For the text-containing cell, return its midpoint in [x, y] coordinate format. 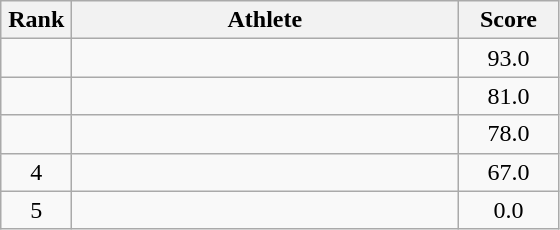
93.0 [508, 58]
81.0 [508, 96]
67.0 [508, 172]
Athlete [265, 20]
0.0 [508, 210]
78.0 [508, 134]
4 [36, 172]
Score [508, 20]
Rank [36, 20]
5 [36, 210]
